Extract the (x, y) coordinate from the center of the cell holding the provided text.  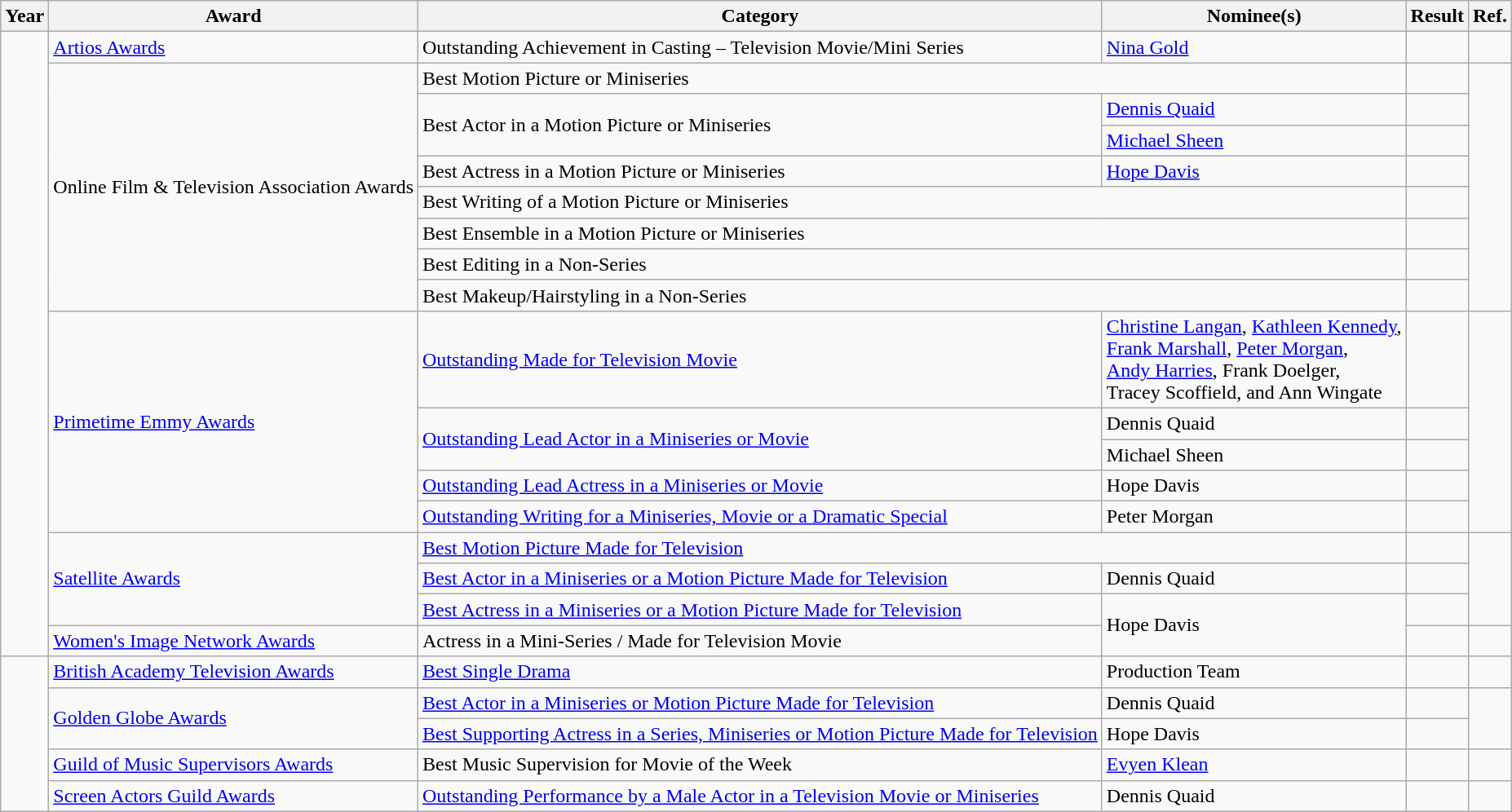
Best Music Supervision for Movie of the Week (760, 765)
Peter Morgan (1254, 517)
Best Actor in a Miniseries or Motion Picture Made for Television (760, 703)
Christine Langan, Kathleen Kennedy, Frank Marshall, Peter Morgan, Andy Harries, Frank Doelger, Tracey Scoffield, and Ann Wingate (1254, 359)
Best Single Drama (760, 672)
Best Actress in a Motion Picture or Miniseries (760, 171)
Best Motion Picture Made for Television (913, 548)
Best Supporting Actress in a Series, Miniseries or Motion Picture Made for Television (760, 734)
Best Actor in a Motion Picture or Miniseries (760, 125)
Best Writing of a Motion Picture or Miniseries (913, 202)
Evyen Klean (1254, 765)
Outstanding Performance by a Male Actor in a Television Movie or Miniseries (760, 796)
Women's Image Network Awards (233, 641)
Result (1437, 16)
Guild of Music Supervisors Awards (233, 765)
Outstanding Made for Television Movie (760, 359)
Best Actress in a Miniseries or a Motion Picture Made for Television (760, 610)
Outstanding Lead Actor in a Miniseries or Movie (760, 439)
Production Team (1254, 672)
Best Actor in a Miniseries or a Motion Picture Made for Television (760, 579)
Online Film & Television Association Awards (233, 187)
Category (760, 16)
Award (233, 16)
Best Ensemble in a Motion Picture or Miniseries (913, 233)
Artios Awards (233, 47)
Nominee(s) (1254, 16)
Primetime Emmy Awards (233, 421)
Actress in a Mini-Series / Made for Television Movie (760, 641)
Golden Globe Awards (233, 718)
British Academy Television Awards (233, 672)
Satellite Awards (233, 579)
Year (24, 16)
Best Makeup/Hairstyling in a Non-Series (913, 295)
Best Editing in a Non-Series (913, 264)
Screen Actors Guild Awards (233, 796)
Outstanding Writing for a Miniseries, Movie or a Dramatic Special (760, 517)
Ref. (1489, 16)
Outstanding Achievement in Casting – Television Movie/Mini Series (760, 47)
Best Motion Picture or Miniseries (913, 78)
Nina Gold (1254, 47)
Outstanding Lead Actress in a Miniseries or Movie (760, 486)
